Return (x, y) of the center of cell containing provided text 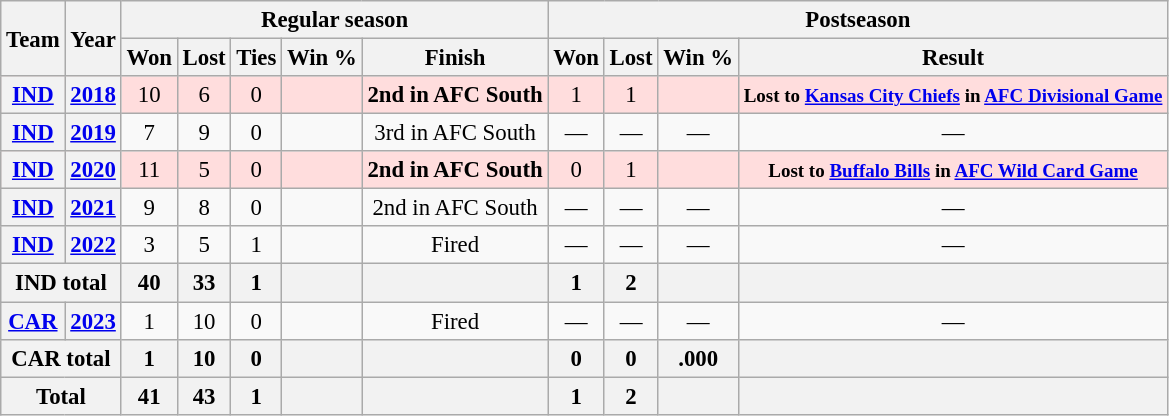
Lost to Buffalo Bills in AFC Wild Card Game (952, 170)
.000 (698, 358)
Team (33, 38)
Lost to Kansas City Chiefs in AFC Divisional Game (952, 95)
CAR (33, 321)
43 (204, 396)
6 (204, 95)
3rd in AFC South (455, 133)
7 (149, 133)
8 (204, 208)
11 (149, 170)
IND total (61, 283)
Ties (256, 58)
Result (952, 58)
CAR total (61, 358)
2018 (93, 95)
40 (149, 283)
Postseason (858, 20)
33 (204, 283)
Regular season (334, 20)
Year (93, 38)
2023 (93, 321)
41 (149, 396)
2022 (93, 245)
3 (149, 245)
Finish (455, 58)
Total (61, 396)
2019 (93, 133)
2021 (93, 208)
2020 (93, 170)
